Locate the cell with the specified text and output its [X, Y] center coordinate. 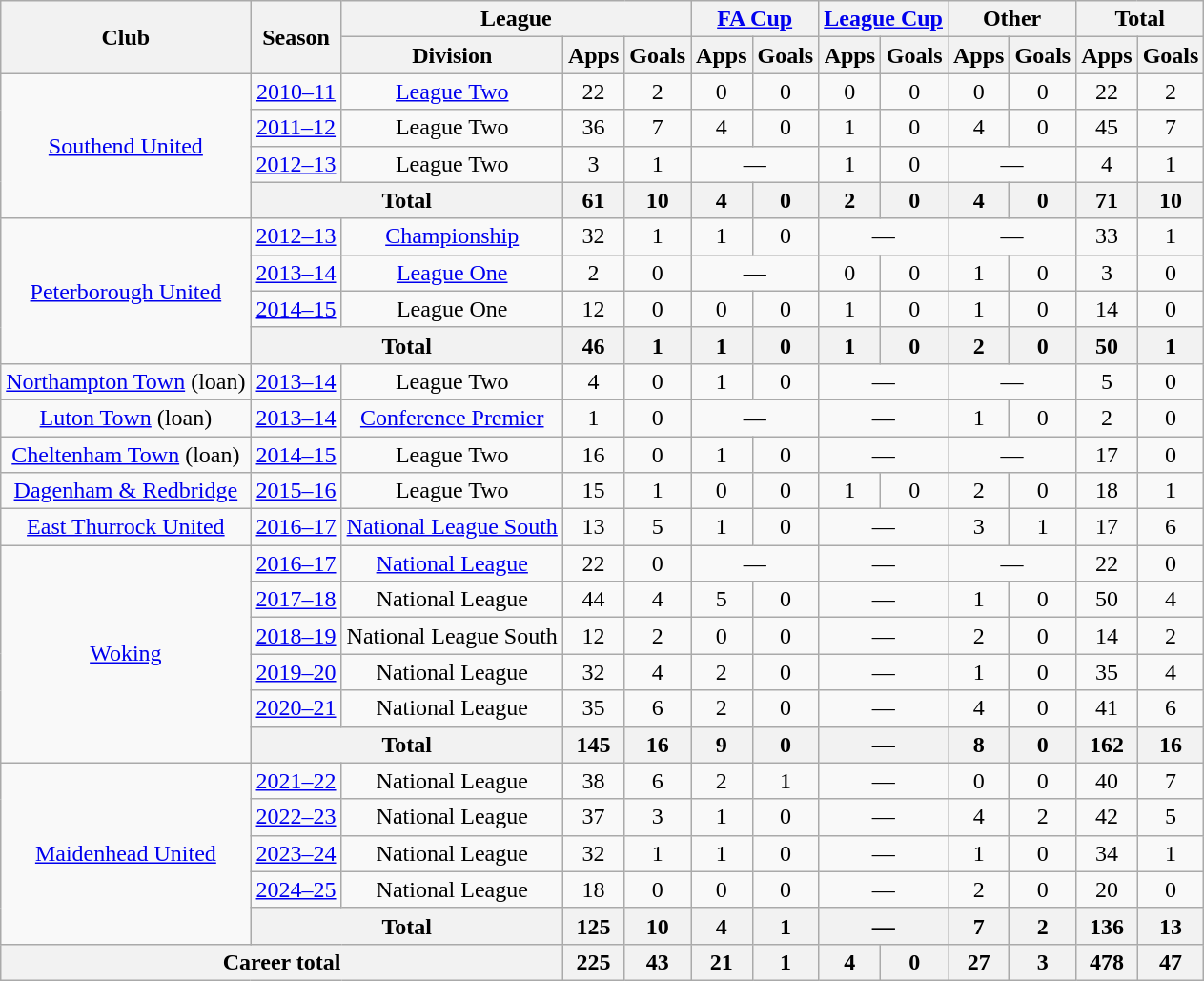
136 [1107, 926]
38 [593, 781]
9 [722, 745]
2010–11 [296, 92]
145 [593, 745]
Peterborough United [126, 291]
27 [978, 962]
33 [1107, 236]
2021–22 [296, 781]
2020–21 [296, 708]
47 [1171, 962]
40 [1107, 781]
43 [658, 962]
2018–19 [296, 636]
2019–20 [296, 672]
21 [722, 962]
162 [1107, 745]
37 [593, 817]
Season [296, 37]
41 [1107, 708]
Luton Town (loan) [126, 418]
42 [1107, 817]
2024–25 [296, 889]
45 [1107, 128]
2011–12 [296, 128]
Dagenham & Redbridge [126, 491]
Maidenhead United [126, 853]
Conference Premier [452, 418]
Other [1011, 19]
20 [1107, 889]
Career total [282, 962]
2017–18 [296, 600]
East Thurrock United [126, 527]
46 [593, 345]
Cheltenham Town (loan) [126, 455]
2023–24 [296, 853]
Club [126, 37]
15 [593, 491]
FA Cup [755, 19]
2015–16 [296, 491]
44 [593, 600]
8 [978, 745]
League Cup [884, 19]
Woking [126, 654]
Championship [452, 236]
2022–23 [296, 817]
Northampton Town (loan) [126, 381]
71 [1107, 200]
225 [593, 962]
125 [593, 926]
Division [452, 55]
Southend United [126, 146]
478 [1107, 962]
34 [1107, 853]
36 [593, 128]
61 [593, 200]
League [517, 19]
